Capture the cell that displays the provided text and extract its (x, y) central coordinate. 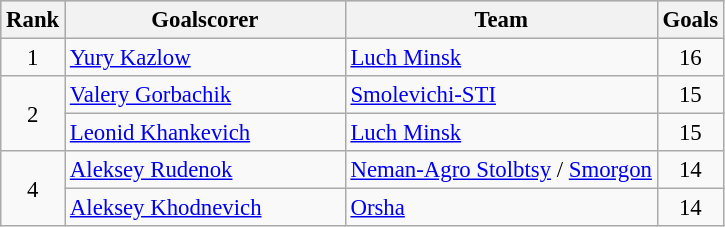
Orsha (501, 208)
Aleksey Khodnevich (206, 208)
16 (690, 58)
Yury Kazlow (206, 58)
Goalscorer (206, 20)
Leonid Khankevich (206, 133)
Goals (690, 20)
2 (33, 114)
Aleksey Rudenok (206, 170)
Rank (33, 20)
Team (501, 20)
Neman-Agro Stolbtsy / Smorgon (501, 170)
1 (33, 58)
Smolevichi-STI (501, 95)
4 (33, 188)
Valery Gorbachik (206, 95)
